From the cell containing the given text, extract its center point as [X, Y] coordinate. 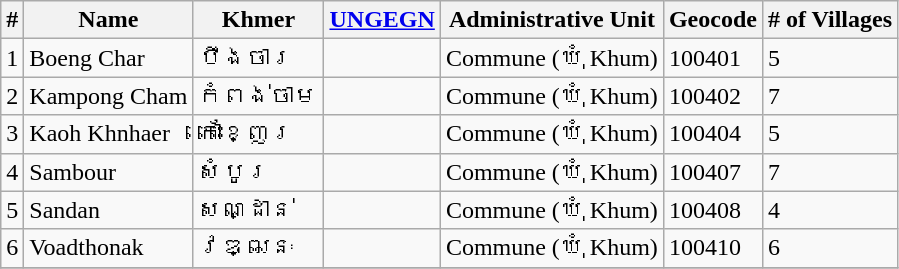
1 [12, 58]
100410 [712, 248]
សំបូរ [258, 172]
Geocode [712, 20]
100402 [712, 96]
Kaoh Khnhaer [108, 134]
# [12, 20]
Kampong Cham [108, 96]
កោះខ្ញែរ [258, 134]
UNGEGN [382, 20]
Voadthonak [108, 248]
3 [12, 134]
សណ្ដាន់ [258, 210]
100407 [712, 172]
Boeng Char [108, 58]
Administrative Unit [552, 20]
Sambour [108, 172]
100401 [712, 58]
Name [108, 20]
Sandan [108, 210]
100408 [712, 210]
វឌ្ឍនៈ [258, 248]
បឹងចារ [258, 58]
100404 [712, 134]
កំពង់ចាម [258, 96]
2 [12, 96]
# of Villages [830, 20]
Khmer [258, 20]
